Scan for the cell matching the given text and deliver its [X, Y] coordinate at center. 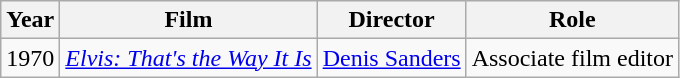
Associate film editor [572, 58]
1970 [30, 58]
Elvis: That's the Way It Is [188, 58]
Year [30, 20]
Role [572, 20]
Director [392, 20]
Denis Sanders [392, 58]
Film [188, 20]
